Determine the [X, Y] coordinate at the center of the cell enclosing the given text.  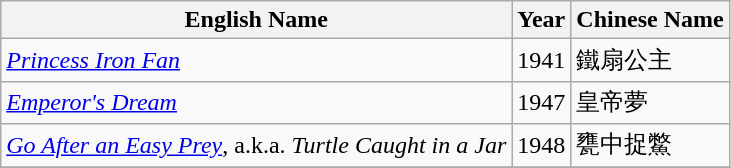
Chinese Name [650, 20]
1948 [542, 146]
Princess Iron Fan [256, 60]
English Name [256, 20]
Go After an Easy Prey, a.k.a. Turtle Caught in a Jar [256, 146]
Year [542, 20]
1941 [542, 60]
1947 [542, 102]
甕中捉鱉 [650, 146]
Emperor's Dream [256, 102]
皇帝夢 [650, 102]
鐵扇公主 [650, 60]
